Capture the cell that displays the provided text and extract its (X, Y) central coordinate. 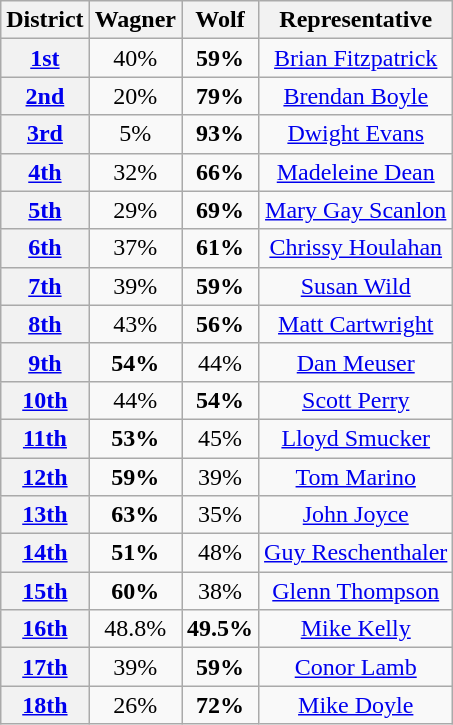
Lloyd Smucker (356, 438)
Conor Lamb (356, 667)
37% (135, 248)
72% (220, 705)
38% (220, 591)
43% (135, 324)
2nd (45, 96)
Tom Marino (356, 477)
1st (45, 58)
Mike Kelly (356, 629)
48% (220, 553)
35% (220, 515)
7th (45, 286)
Mike Doyle (356, 705)
56% (220, 324)
61% (220, 248)
13th (45, 515)
Mary Gay Scanlon (356, 210)
26% (135, 705)
18th (45, 705)
32% (135, 172)
93% (220, 134)
5th (45, 210)
20% (135, 96)
53% (135, 438)
16th (45, 629)
Wolf (220, 20)
Glenn Thompson (356, 591)
3rd (45, 134)
66% (220, 172)
6th (45, 248)
51% (135, 553)
District (45, 20)
11th (45, 438)
Dan Meuser (356, 362)
45% (220, 438)
63% (135, 515)
Brian Fitzpatrick (356, 58)
Madeleine Dean (356, 172)
John Joyce (356, 515)
Brendan Boyle (356, 96)
79% (220, 96)
8th (45, 324)
9th (45, 362)
48.8% (135, 629)
12th (45, 477)
15th (45, 591)
17th (45, 667)
Representative (356, 20)
14th (45, 553)
Wagner (135, 20)
Matt Cartwright (356, 324)
10th (45, 400)
4th (45, 172)
Chrissy Houlahan (356, 248)
Guy Reschenthaler (356, 553)
40% (135, 58)
5% (135, 134)
60% (135, 591)
49.5% (220, 629)
Dwight Evans (356, 134)
29% (135, 210)
Scott Perry (356, 400)
69% (220, 210)
Susan Wild (356, 286)
